Scan for the cell matching the given text and deliver its [x, y] coordinate at center. 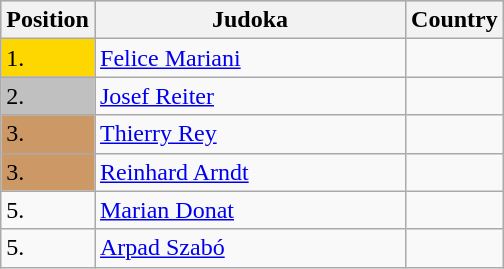
1. [48, 58]
Marian Donat [250, 210]
Thierry Rey [250, 134]
Reinhard Arndt [250, 172]
Country [455, 20]
Josef Reiter [250, 96]
Judoka [250, 20]
2. [48, 96]
Arpad Szabó [250, 248]
Felice Mariani [250, 58]
Position [48, 20]
